From the cell containing the given text, extract its center point as [x, y] coordinate. 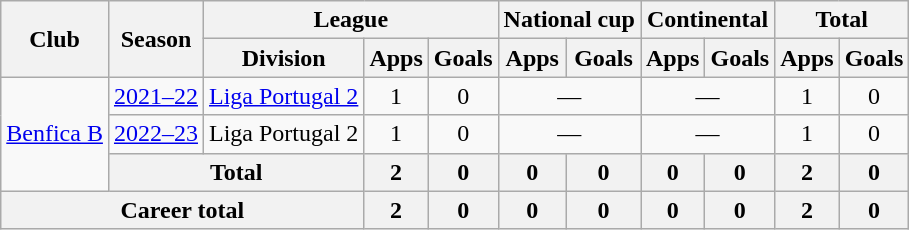
Club [55, 39]
2021–22 [156, 96]
National cup [569, 20]
Career total [182, 210]
Division [284, 58]
Benfica B [55, 134]
Season [156, 39]
2022–23 [156, 134]
League [352, 20]
Continental [707, 20]
